For the text-containing cell, return its midpoint in [x, y] coordinate format. 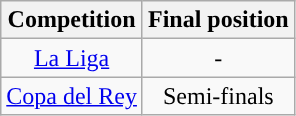
Copa del Rey [72, 96]
Competition [72, 20]
- [218, 58]
Semi-finals [218, 96]
La Liga [72, 58]
Final position [218, 20]
